Return (X, Y) of the center of cell containing provided text 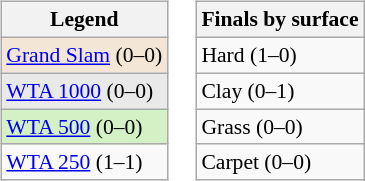
Finals by surface (280, 20)
Grand Slam (0–0) (84, 55)
Clay (0–1) (280, 91)
WTA 500 (0–0) (84, 127)
WTA 250 (1–1) (84, 162)
WTA 1000 (0–0) (84, 91)
Grass (0–0) (280, 127)
Hard (1–0) (280, 55)
Carpet (0–0) (280, 162)
Legend (84, 20)
